Pinpoint the cell where the given text exists, returning its (x, y) midpoint coordinate. 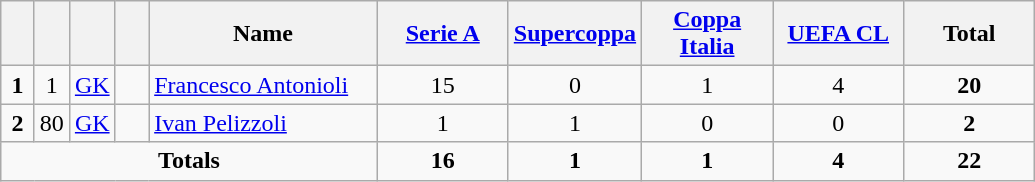
Coppa Italia (708, 34)
Name (264, 34)
80 (52, 123)
20 (970, 85)
15 (442, 85)
Serie A (442, 34)
22 (970, 161)
Supercoppa (574, 34)
UEFA CL (838, 34)
Ivan Pelizzoli (264, 123)
16 (442, 161)
Total (970, 34)
Francesco Antonioli (264, 85)
Totals (189, 161)
